Identify which cell holds the provided text, then report its [x, y] central coordinate. 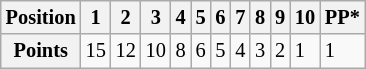
Points [41, 51]
9 [280, 17]
Position [41, 17]
12 [126, 51]
PP* [342, 17]
7 [240, 17]
15 [96, 51]
